Scan for the cell matching the given text and deliver its [x, y] coordinate at center. 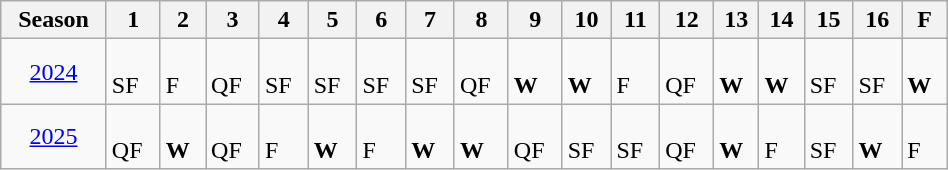
5 [332, 20]
9 [535, 20]
13 [736, 20]
2025 [54, 136]
10 [586, 20]
14 [782, 20]
2024 [54, 72]
11 [636, 20]
1 [133, 20]
2 [182, 20]
Season [54, 20]
7 [430, 20]
12 [687, 20]
3 [233, 20]
4 [284, 20]
16 [878, 20]
8 [481, 20]
6 [382, 20]
15 [828, 20]
